Extract the [X, Y] coordinate from the center of the cell holding the provided text.  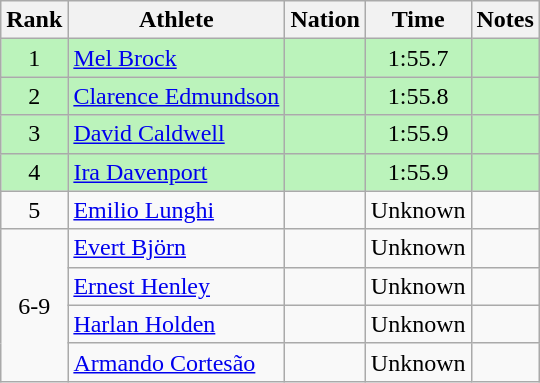
2 [34, 96]
Ira Davenport [176, 172]
Evert Björn [176, 248]
Clarence Edmundson [176, 96]
1 [34, 58]
David Caldwell [176, 134]
Harlan Holden [176, 324]
1:55.7 [418, 58]
Nation [325, 20]
Mel Brock [176, 58]
Notes [505, 20]
Ernest Henley [176, 286]
Armando Cortesão [176, 362]
Rank [34, 20]
4 [34, 172]
1:55.8 [418, 96]
3 [34, 134]
6-9 [34, 305]
Athlete [176, 20]
Time [418, 20]
5 [34, 210]
Emilio Lunghi [176, 210]
